From the cell containing the given text, extract its center point as [x, y] coordinate. 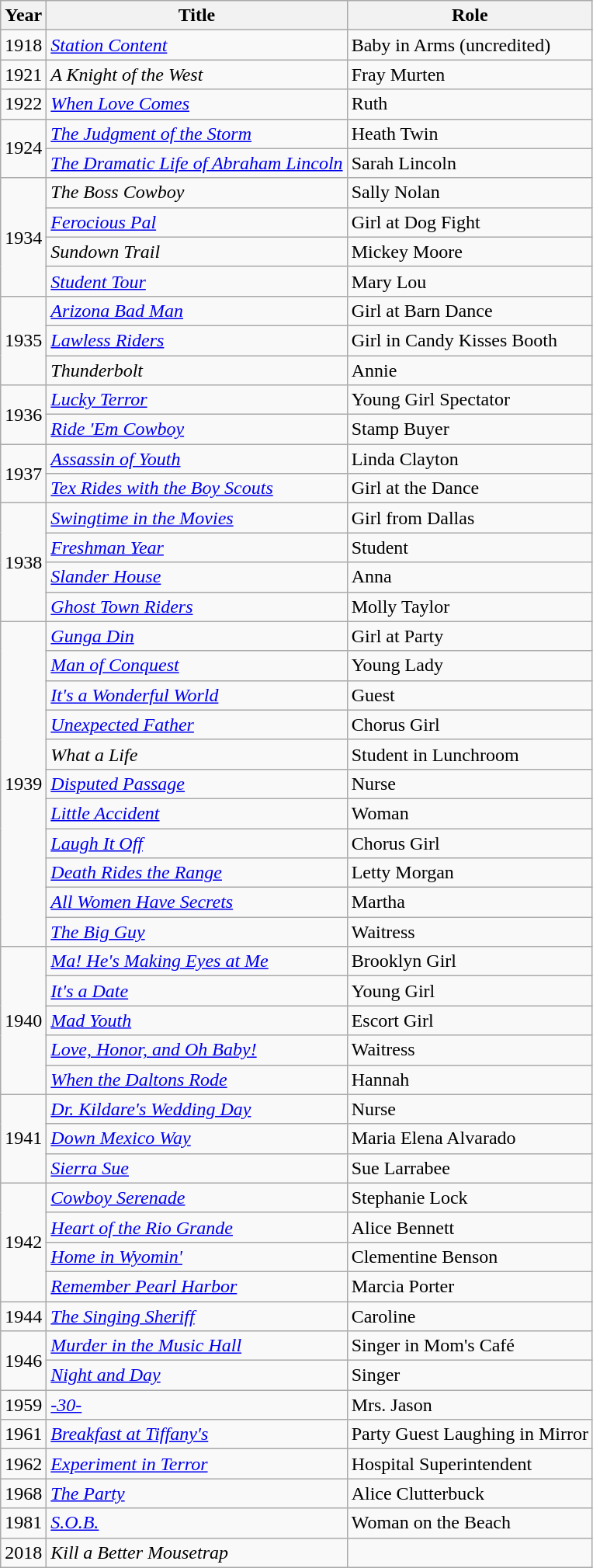
The Singing Sheriff [197, 1316]
Maria Elena Alvarado [470, 1139]
Singer in Mom's Café [470, 1346]
1961 [23, 1434]
The Party [197, 1493]
S.O.B. [197, 1523]
Heart of the Rio Grande [197, 1227]
Mrs. Jason [470, 1405]
1962 [23, 1464]
1981 [23, 1523]
-30- [197, 1405]
Woman on the Beach [470, 1523]
Disputed Passage [197, 784]
Sally Nolan [470, 193]
Linda Clayton [470, 459]
1942 [23, 1242]
Stamp Buyer [470, 429]
Alice Bennett [470, 1227]
Little Accident [197, 813]
Ma! He's Making Eyes at Me [197, 961]
Anna [470, 577]
Student in Lunchroom [470, 754]
Role [470, 16]
Breakfast at Tiffany's [197, 1434]
Slander House [197, 577]
Ride 'Em Cowboy [197, 429]
When the Daltons Rode [197, 1080]
Mary Lou [470, 281]
Sue Larrabee [470, 1168]
Student Tour [197, 281]
Girl in Candy Kisses Booth [470, 340]
Martha [470, 902]
Sierra Sue [197, 1168]
Singer [470, 1375]
Annie [470, 370]
1940 [23, 1020]
Girl at Party [470, 636]
Young Girl [470, 991]
1935 [23, 340]
Station Content [197, 45]
Baby in Arms (uncredited) [470, 45]
1937 [23, 474]
Hannah [470, 1080]
1921 [23, 75]
Title [197, 16]
Man of Conquest [197, 666]
Molly Taylor [470, 607]
Night and Day [197, 1375]
Assassin of Youth [197, 459]
It's a Wonderful World [197, 695]
1938 [23, 562]
Caroline [470, 1316]
The Big Guy [197, 932]
Student [470, 548]
The Boss Cowboy [197, 193]
Ghost Town Riders [197, 607]
Marcia Porter [470, 1286]
Fray Murten [470, 75]
Lucky Terror [197, 400]
1968 [23, 1493]
2018 [23, 1552]
When Love Comes [197, 104]
Ferocious Pal [197, 222]
Sundown Trail [197, 252]
What a Life [197, 754]
1959 [23, 1405]
Guest [470, 695]
Love, Honor, and Oh Baby! [197, 1050]
Alice Clutterbuck [470, 1493]
Remember Pearl Harbor [197, 1286]
1944 [23, 1316]
Freshman Year [197, 548]
1922 [23, 104]
Clementine Benson [470, 1257]
Girl at Barn Dance [470, 311]
Sarah Lincoln [470, 163]
Young Lady [470, 666]
The Dramatic Life of Abraham Lincoln [197, 163]
1936 [23, 415]
Mickey Moore [470, 252]
Home in Wyomin' [197, 1257]
A Knight of the West [197, 75]
Tex Rides with the Boy Scouts [197, 488]
Thunderbolt [197, 370]
Experiment in Terror [197, 1464]
Hospital Superintendent [470, 1464]
It's a Date [197, 991]
Stephanie Lock [470, 1198]
Cowboy Serenade [197, 1198]
Gunga Din [197, 636]
Girl at the Dance [470, 488]
Arizona Bad Man [197, 311]
Girl at Dog Fight [470, 222]
Murder in the Music Hall [197, 1346]
Brooklyn Girl [470, 961]
Young Girl Spectator [470, 400]
Unexpected Father [197, 725]
Down Mexico Way [197, 1139]
1924 [23, 148]
Letty Morgan [470, 873]
Party Guest Laughing in Mirror [470, 1434]
1946 [23, 1361]
Kill a Better Mousetrap [197, 1552]
Girl from Dallas [470, 518]
Year [23, 16]
Lawless Riders [197, 340]
Mad Youth [197, 1020]
1934 [23, 237]
1918 [23, 45]
Dr. Kildare's Wedding Day [197, 1109]
Ruth [470, 104]
Woman [470, 813]
All Women Have Secrets [197, 902]
Swingtime in the Movies [197, 518]
Death Rides the Range [197, 873]
Laugh It Off [197, 843]
1941 [23, 1139]
Heath Twin [470, 134]
The Judgment of the Storm [197, 134]
Escort Girl [470, 1020]
1939 [23, 784]
